Find where the given text appears and provide that cell's center as [X, Y] coordinate. 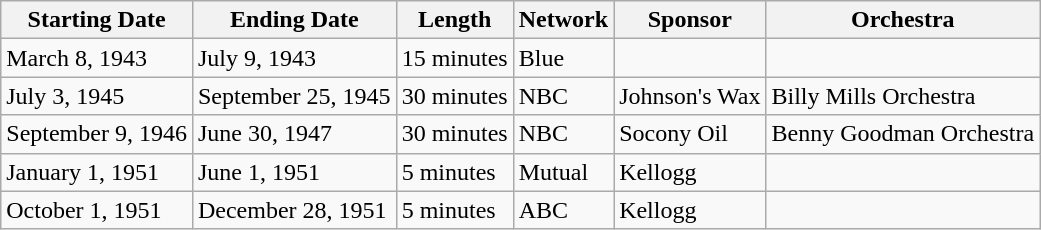
January 1, 1951 [97, 172]
Blue [563, 58]
June 1, 1951 [294, 172]
Orchestra [903, 20]
December 28, 1951 [294, 210]
June 30, 1947 [294, 134]
March 8, 1943 [97, 58]
Benny Goodman Orchestra [903, 134]
Length [454, 20]
July 9, 1943 [294, 58]
Johnson's Wax [690, 96]
15 minutes [454, 58]
October 1, 1951 [97, 210]
Billy Mills Orchestra [903, 96]
Sponsor [690, 20]
Socony Oil [690, 134]
September 9, 1946 [97, 134]
September 25, 1945 [294, 96]
Ending Date [294, 20]
Starting Date [97, 20]
ABC [563, 210]
Mutual [563, 172]
Network [563, 20]
July 3, 1945 [97, 96]
